Detect which cell encompasses the target text, then output its [X, Y] center coordinate. 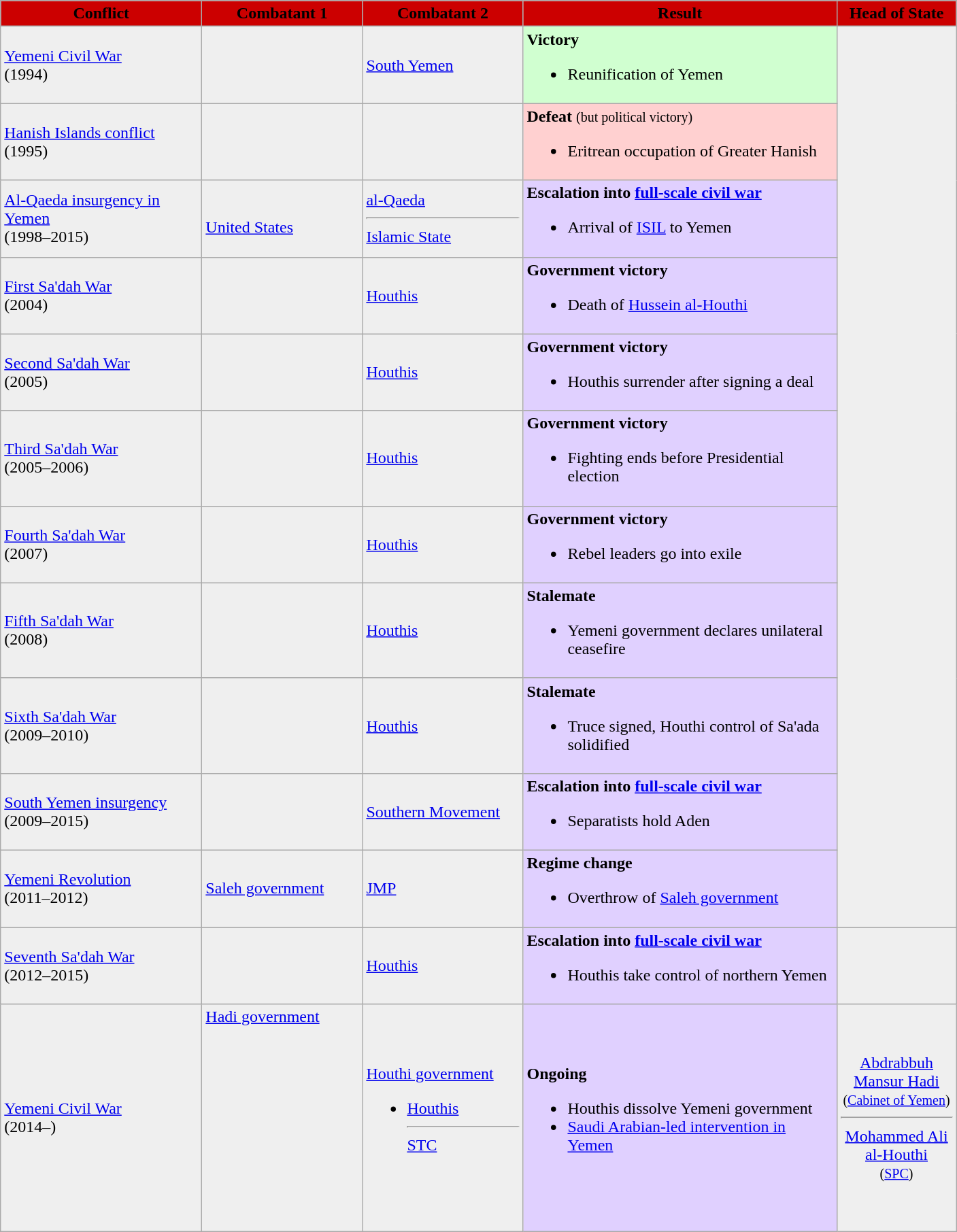
Sixth Sa'dah War(2009–2010) [101, 725]
Result [680, 14]
First Sa'dah War(2004) [101, 295]
Government victoryDeath of Hussein al-Houthi [680, 295]
JMP [443, 888]
Seventh Sa'dah War(2012–2015) [101, 965]
Escalation into full-scale civil warSeparatists hold Aden [680, 812]
Houthi government Houthis STC [443, 1118]
South Yemen [443, 65]
Hanish Islands conflict(1995) [101, 141]
VictoryReunification of Yemen [680, 65]
Third Sa'dah War(2005–2006) [101, 458]
Government victoryHouthis surrender after signing a deal [680, 373]
al-Qaeda Islamic State [443, 219]
Combatant 2 [443, 14]
Defeat (but political victory)Eritrean occupation of Greater Hanish [680, 141]
Abdrabbuh Mansur Hadi(Cabinet of Yemen)Mohammed Ali al-Houthi(SPC) [896, 1118]
StalemateTruce signed, Houthi control of Sa'ada solidified [680, 725]
Hadi government [282, 1118]
Head of State [896, 14]
Yemeni Civil War(2014–) [101, 1118]
Southern Movement [443, 812]
Fifth Sa'dah War(2008) [101, 630]
United States [282, 219]
Combatant 1 [282, 14]
Second Sa'dah War(2005) [101, 373]
Fourth Sa'dah War(2007) [101, 544]
Regime changeOverthrow of Saleh government [680, 888]
OngoingHouthis dissolve Yemeni governmentSaudi Arabian-led intervention in Yemen [680, 1118]
Government victoryRebel leaders go into exile [680, 544]
Escalation into full-scale civil warHouthis take control of northern Yemen [680, 965]
Conflict [101, 14]
Government victoryFighting ends before Presidential election [680, 458]
Yemeni Civil War (1994) [101, 65]
StalemateYemeni government declares unilateral ceasefire [680, 630]
Al-Qaeda insurgency in Yemen (1998–2015) [101, 219]
Saleh government [282, 888]
South Yemen insurgency (2009–2015) [101, 812]
Yemeni Revolution(2011–2012) [101, 888]
Escalation into full-scale civil warArrival of ISIL to Yemen [680, 219]
